Output the [X, Y] coordinate of the center of the cell containing the given text.  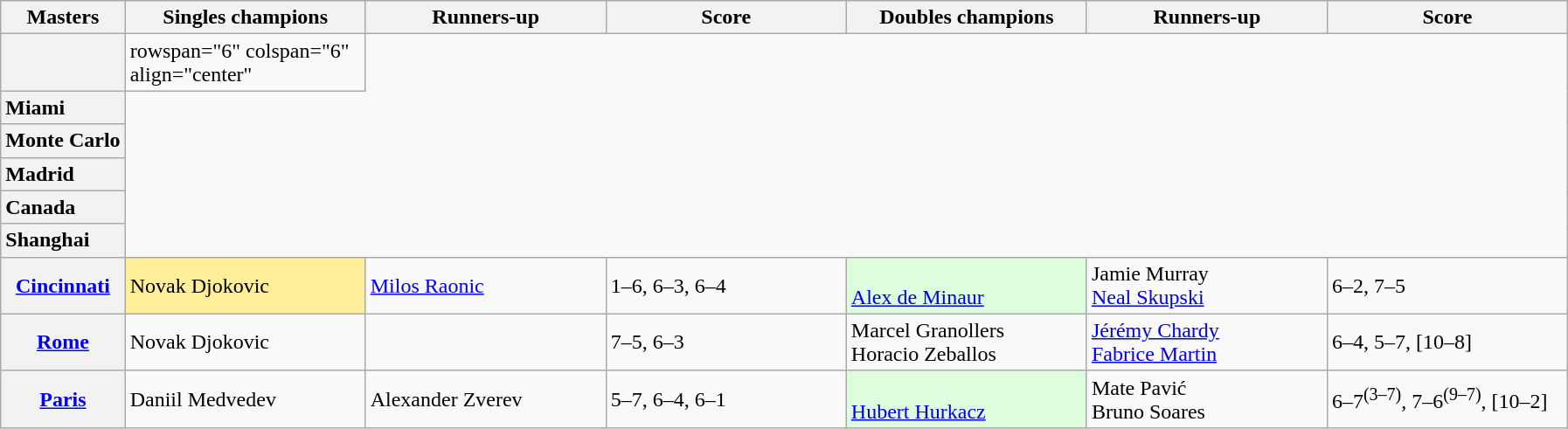
1–6, 6–3, 6–4 [725, 285]
Cincinnati [63, 285]
5–7, 6–4, 6–1 [725, 398]
rowspan="6" colspan="6" align="center" [245, 63]
Alex de Minaur [967, 285]
6–7(3–7), 7–6(9–7), [10–2] [1447, 398]
Shanghai [63, 240]
Hubert Hurkacz [967, 398]
Madrid [63, 174]
Monte Carlo [63, 141]
Singles champions [245, 17]
6–4, 5–7, [10–8] [1447, 343]
7–5, 6–3 [725, 343]
Mate Pavić Bruno Soares [1206, 398]
Marcel Granollers Horacio Zeballos [967, 343]
Masters [63, 17]
Doubles champions [967, 17]
6–2, 7–5 [1447, 285]
Daniil Medvedev [245, 398]
Milos Raonic [486, 285]
Jérémy Chardy Fabrice Martin [1206, 343]
Alexander Zverev [486, 398]
Canada [63, 207]
Paris [63, 398]
Jamie Murray Neal Skupski [1206, 285]
Miami [63, 107]
Rome [63, 343]
